Determine the (x, y) coordinate at the center of the cell enclosing the given text.  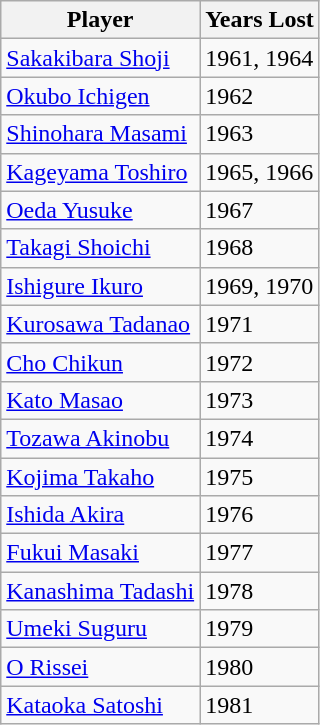
Kageyama Toshiro (100, 172)
Tozawa Akinobu (100, 438)
Kurosawa Tadanao (100, 324)
Years Lost (260, 20)
1967 (260, 210)
1968 (260, 248)
Player (100, 20)
Kataoka Satoshi (100, 705)
1975 (260, 477)
1974 (260, 438)
Umeki Suguru (100, 629)
1969, 1970 (260, 286)
1962 (260, 96)
Kojima Takaho (100, 477)
1979 (260, 629)
1971 (260, 324)
1963 (260, 134)
1981 (260, 705)
1978 (260, 591)
Fukui Masaki (100, 553)
Shinohara Masami (100, 134)
Cho Chikun (100, 362)
1961, 1964 (260, 58)
Oeda Yusuke (100, 210)
1973 (260, 400)
1972 (260, 362)
1976 (260, 515)
Ishida Akira (100, 515)
Kanashima Tadashi (100, 591)
1977 (260, 553)
Okubo Ichigen (100, 96)
1965, 1966 (260, 172)
Takagi Shoichi (100, 248)
1980 (260, 667)
Kato Masao (100, 400)
Sakakibara Shoji (100, 58)
Ishigure Ikuro (100, 286)
O Rissei (100, 667)
